Find where the given text appears and provide that cell's center as [x, y] coordinate. 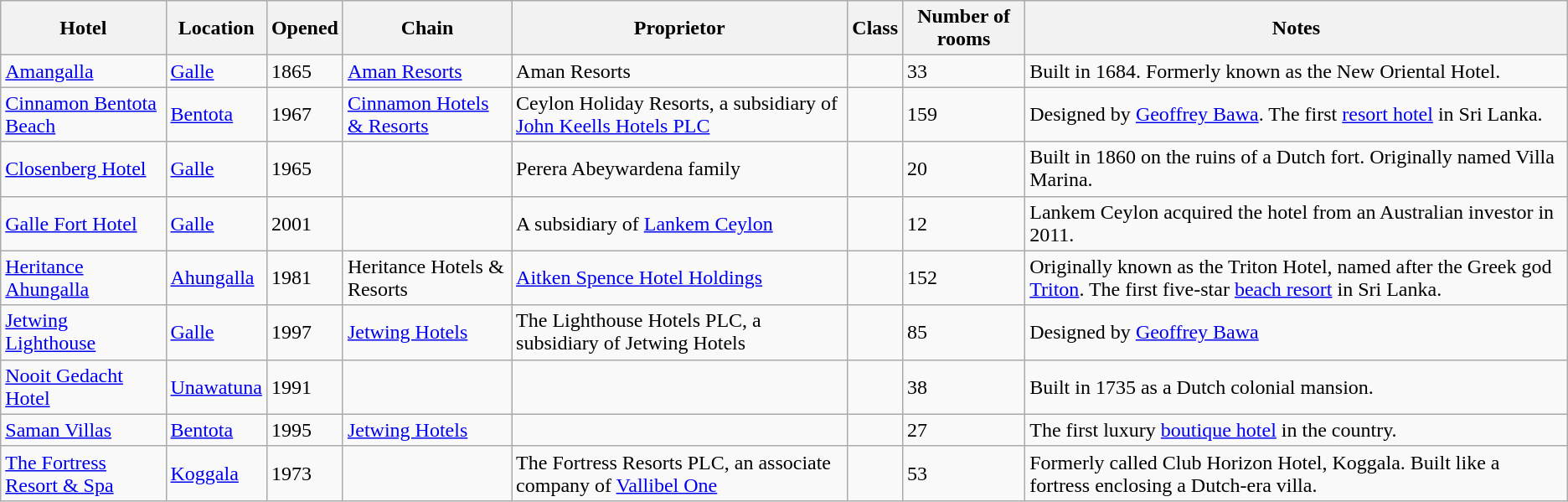
Galle Fort Hotel [84, 223]
Formerly called Club Horizon Hotel, Koggala. Built like a fortress enclosing a Dutch-era villa. [1297, 473]
Built in 1860 on the ruins of a Dutch fort. Originally named Villa Marina. [1297, 169]
152 [964, 278]
1973 [305, 473]
33 [964, 71]
The Lighthouse Hotels PLC, a subsidiary of Jetwing Hotels [680, 332]
Designed by Geoffrey Bawa [1297, 332]
The first luxury boutique hotel in the country. [1297, 430]
Chain [427, 28]
Opened [305, 28]
1995 [305, 430]
1981 [305, 278]
Built in 1684. Formerly known as the New Oriental Hotel. [1297, 71]
Jetwing Lighthouse [84, 332]
Heritance Hotels & Resorts [427, 278]
Heritance Ahungalla [84, 278]
Aitken Spence Hotel Holdings [680, 278]
85 [964, 332]
Nooit Gedacht Hotel [84, 387]
53 [964, 473]
Notes [1297, 28]
Perera Abeywardena family [680, 169]
Unawatuna [216, 387]
Location [216, 28]
38 [964, 387]
Saman Villas [84, 430]
Number of rooms [964, 28]
1997 [305, 332]
Koggala [216, 473]
Proprietor [680, 28]
1967 [305, 114]
Closenberg Hotel [84, 169]
A subsidiary of Lankem Ceylon [680, 223]
Lankem Ceylon acquired the hotel from an Australian investor in 2011. [1297, 223]
Built in 1735 as a Dutch colonial mansion. [1297, 387]
The Fortress Resort & Spa [84, 473]
Cinnamon Hotels & Resorts [427, 114]
1965 [305, 169]
1865 [305, 71]
27 [964, 430]
Designed by Geoffrey Bawa. The first resort hotel in Sri Lanka. [1297, 114]
Class [875, 28]
Amangalla [84, 71]
Ceylon Holiday Resorts, a subsidiary of John Keells Hotels PLC [680, 114]
159 [964, 114]
20 [964, 169]
12 [964, 223]
1991 [305, 387]
Ahungalla [216, 278]
2001 [305, 223]
The Fortress Resorts PLC, an associate company of Vallibel One [680, 473]
Hotel [84, 28]
Cinnamon Bentota Beach [84, 114]
Originally known as the Triton Hotel, named after the Greek god Triton. The first five-star beach resort in Sri Lanka. [1297, 278]
